Extract the (X, Y) coordinate from the center of the cell holding the provided text.  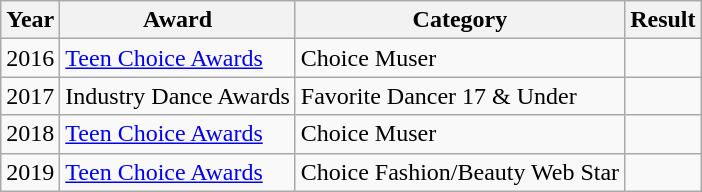
Year (30, 20)
Favorite Dancer 17 & Under (460, 96)
Category (460, 20)
Choice Fashion/Beauty Web Star (460, 172)
2016 (30, 58)
2019 (30, 172)
2018 (30, 134)
Industry Dance Awards (178, 96)
Result (663, 20)
Award (178, 20)
2017 (30, 96)
